For the text-containing cell, return its midpoint in [X, Y] coordinate format. 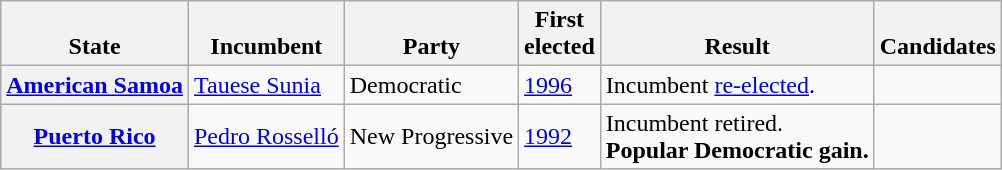
Party [431, 34]
American Samoa [95, 85]
Incumbent [266, 34]
Incumbent retired.Popular Democratic gain. [737, 136]
Firstelected [560, 34]
Puerto Rico [95, 136]
1992 [560, 136]
Result [737, 34]
Tauese Sunia [266, 85]
Candidates [938, 34]
1996 [560, 85]
Democratic [431, 85]
State [95, 34]
Pedro Rosselló [266, 136]
New Progressive [431, 136]
Incumbent re-elected. [737, 85]
